Detect which cell encompasses the target text, then output its (x, y) center coordinate. 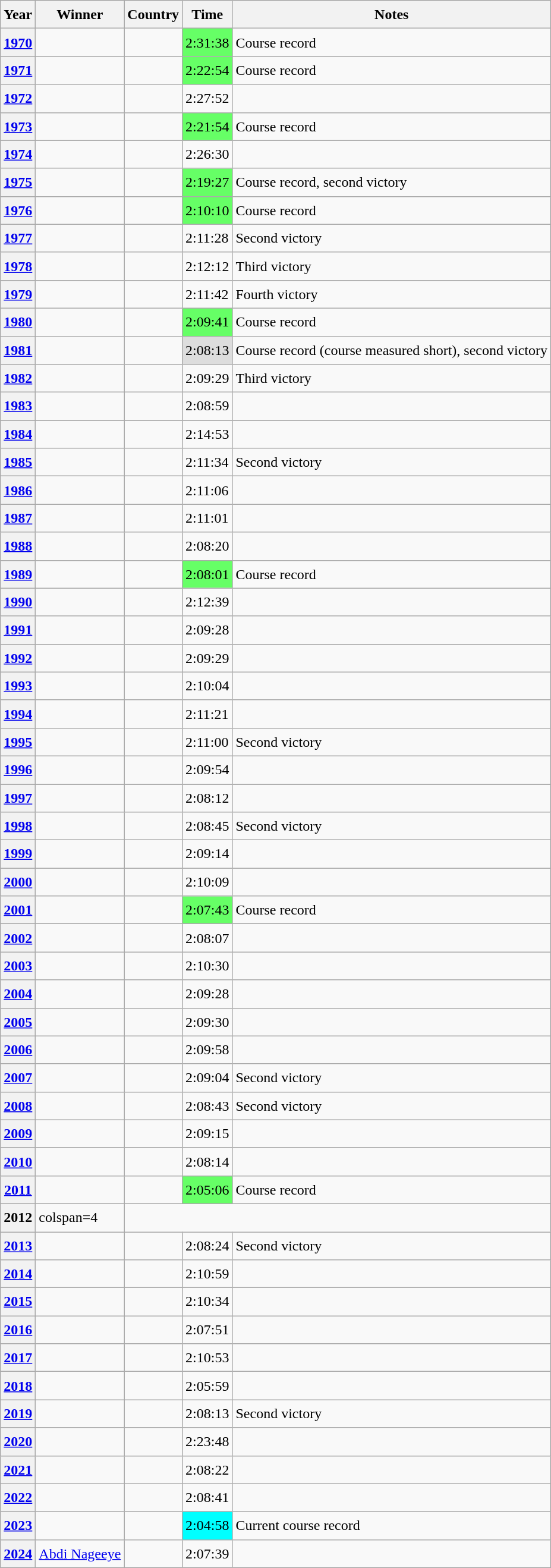
2:11:34 (207, 463)
2005 (18, 1022)
2:08:07 (207, 938)
1974 (18, 155)
2:10:30 (207, 966)
2:23:48 (207, 1441)
2007 (18, 1077)
2:12:12 (207, 266)
1973 (18, 126)
2:11:28 (207, 238)
2018 (18, 1385)
1995 (18, 742)
2:10:09 (207, 882)
2003 (18, 966)
2019 (18, 1414)
2023 (18, 1526)
2:07:39 (207, 1553)
2012 (18, 1218)
2:31:38 (207, 43)
2:09:04 (207, 1077)
2:08:22 (207, 1470)
1992 (18, 658)
1991 (18, 630)
2001 (18, 910)
2:11:00 (207, 742)
1998 (18, 827)
2:09:54 (207, 769)
Notes (392, 14)
1989 (18, 574)
1984 (18, 434)
2:11:21 (207, 714)
1979 (18, 294)
2010 (18, 1162)
2:04:58 (207, 1526)
2004 (18, 994)
2024 (18, 1553)
1978 (18, 266)
2006 (18, 1050)
2:05:06 (207, 1189)
2:27:52 (207, 99)
Abdi Nageeye (80, 1553)
2000 (18, 882)
1981 (18, 351)
2011 (18, 1189)
1993 (18, 686)
2:07:43 (207, 910)
2:08:14 (207, 1162)
2:08:12 (207, 798)
1997 (18, 798)
Country (153, 14)
Time (207, 14)
2:14:53 (207, 434)
Course record (course measured short), second victory (392, 351)
2:05:59 (207, 1385)
1980 (18, 322)
2:08:43 (207, 1106)
1987 (18, 519)
2:26:30 (207, 155)
2:07:51 (207, 1330)
2:10:34 (207, 1302)
Course record, second victory (392, 182)
2:09:30 (207, 1022)
2:21:54 (207, 126)
2:10:59 (207, 1274)
2020 (18, 1441)
2:22:54 (207, 70)
Year (18, 14)
2:11:06 (207, 490)
2:08:41 (207, 1497)
2:11:01 (207, 519)
2016 (18, 1330)
2008 (18, 1106)
2:10:53 (207, 1358)
1977 (18, 238)
1975 (18, 182)
2:09:58 (207, 1050)
Fourth victory (392, 294)
2017 (18, 1358)
1990 (18, 602)
2:19:27 (207, 182)
2009 (18, 1133)
2:08:20 (207, 546)
2022 (18, 1497)
1971 (18, 70)
2015 (18, 1302)
1996 (18, 769)
1970 (18, 43)
1972 (18, 99)
2:09:41 (207, 322)
2:10:04 (207, 686)
2:09:15 (207, 1133)
colspan=4 (80, 1218)
2:08:01 (207, 574)
2:12:39 (207, 602)
2:10:10 (207, 210)
2013 (18, 1246)
1985 (18, 463)
2014 (18, 1274)
1988 (18, 546)
2:08:59 (207, 407)
2:09:14 (207, 854)
1982 (18, 378)
1994 (18, 714)
1983 (18, 407)
1986 (18, 490)
Winner (80, 14)
2:08:45 (207, 827)
1976 (18, 210)
2:08:24 (207, 1246)
2021 (18, 1470)
2002 (18, 938)
Current course record (392, 1526)
1999 (18, 854)
2:11:42 (207, 294)
